Return the (X, Y) coordinate for the center point of the cell that contains the specified text.  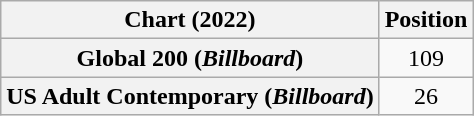
109 (426, 58)
US Adult Contemporary (Billboard) (190, 96)
26 (426, 96)
Position (426, 20)
Chart (2022) (190, 20)
Global 200 (Billboard) (190, 58)
